Return the (x, y) coordinate for the center point of the cell that contains the specified text.  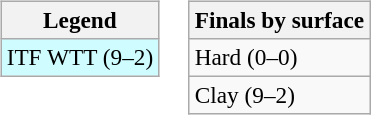
Clay (9–2) (279, 95)
Hard (0–0) (279, 57)
ITF WTT (9–2) (80, 57)
Legend (80, 20)
Finals by surface (279, 20)
